Scan for the cell matching the given text and deliver its (x, y) coordinate at center. 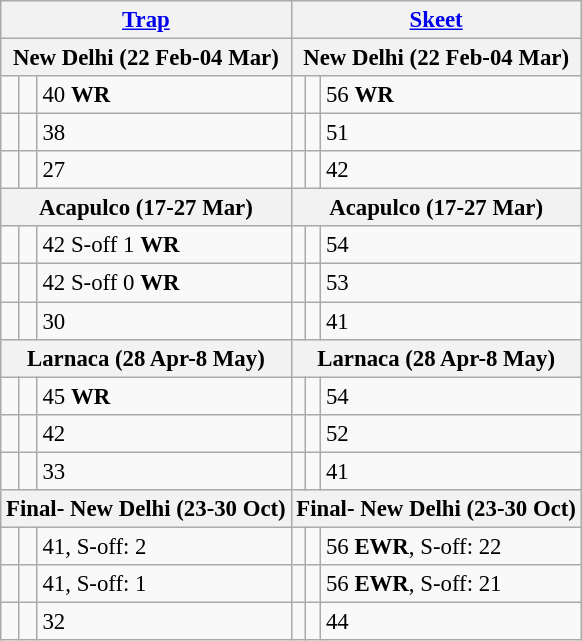
42 S-off 1 WR (164, 245)
38 (164, 133)
44 (452, 621)
56 WR (452, 95)
45 WR (164, 396)
Trap (146, 20)
56 EWR, S-off: 21 (452, 584)
33 (164, 471)
42 S-off 0 WR (164, 283)
41, S-off: 1 (164, 584)
Skeet (436, 20)
52 (452, 433)
27 (164, 170)
30 (164, 321)
51 (452, 133)
53 (452, 283)
41, S-off: 2 (164, 546)
40 WR (164, 95)
56 EWR, S-off: 22 (452, 546)
32 (164, 621)
